Extract the [x, y] coordinate from the center of the cell holding the provided text.  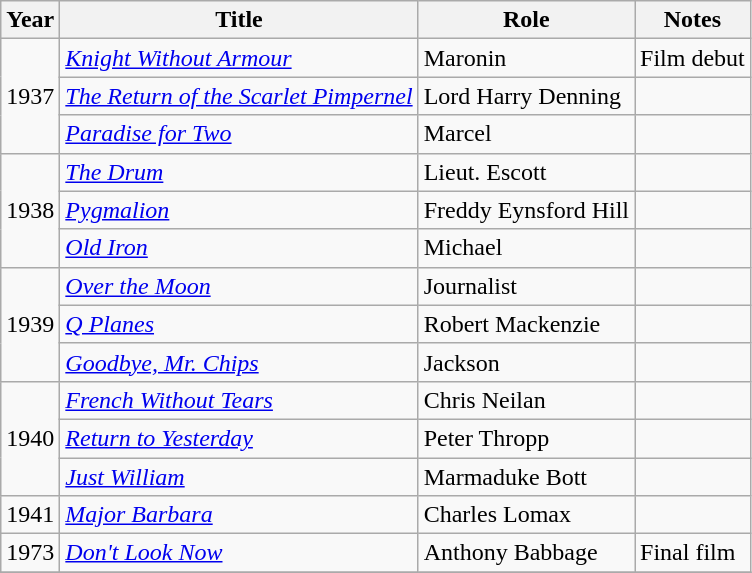
Chris Neilan [526, 400]
Marcel [526, 134]
1941 [30, 515]
Don't Look Now [239, 553]
1937 [30, 96]
Anthony Babbage [526, 553]
Pygmalion [239, 210]
Notes [693, 20]
1938 [30, 210]
Jackson [526, 362]
Goodbye, Mr. Chips [239, 362]
The Drum [239, 172]
Freddy Eynsford Hill [526, 210]
Q Planes [239, 324]
Marmaduke Bott [526, 477]
Just William [239, 477]
Charles Lomax [526, 515]
Title [239, 20]
Film debut [693, 58]
Year [30, 20]
Lord Harry Denning [526, 96]
Paradise for Two [239, 134]
1939 [30, 324]
Lieut. Escott [526, 172]
Old Iron [239, 248]
Major Barbara [239, 515]
1973 [30, 553]
Robert Mackenzie [526, 324]
Maronin [526, 58]
1940 [30, 438]
Role [526, 20]
Journalist [526, 286]
The Return of the Scarlet Pimpernel [239, 96]
Knight Without Armour [239, 58]
French Without Tears [239, 400]
Final film [693, 553]
Michael [526, 248]
Return to Yesterday [239, 438]
Peter Thropp [526, 438]
Over the Moon [239, 286]
